Detect which cell encompasses the target text, then output its (x, y) center coordinate. 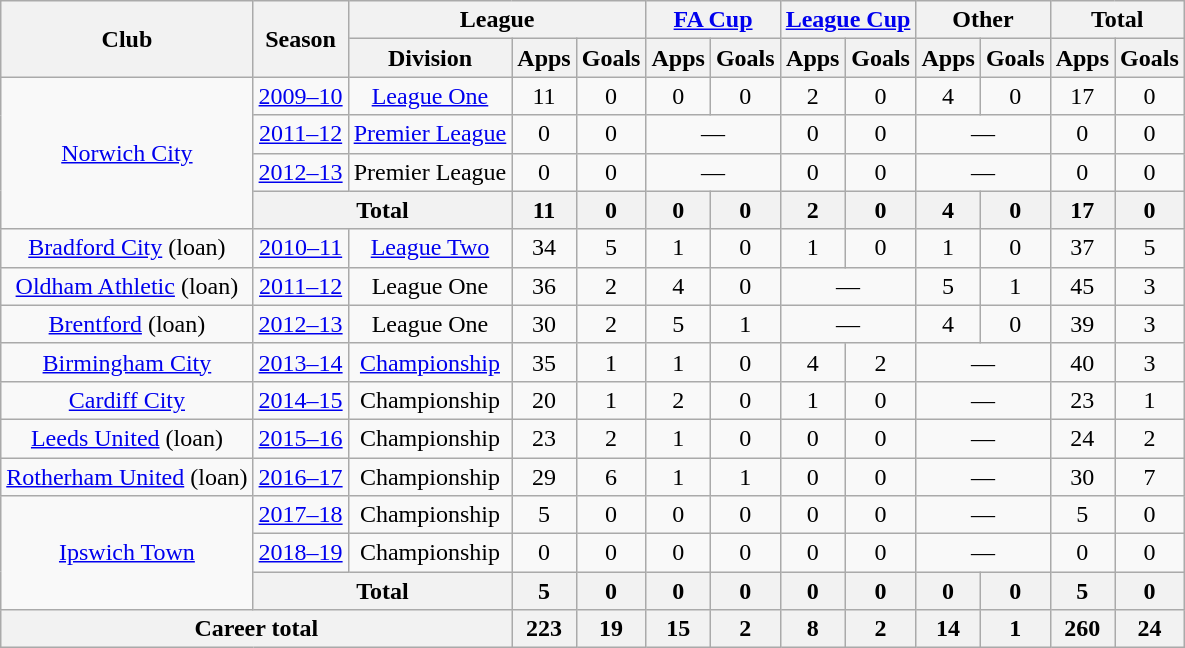
Other (983, 20)
League Cup (848, 20)
Leeds United (loan) (127, 438)
Division (430, 58)
19 (611, 629)
Rotherham United (loan) (127, 477)
40 (1082, 362)
Brentford (loan) (127, 324)
37 (1082, 248)
34 (544, 248)
2014–15 (300, 400)
35 (544, 362)
Career total (256, 629)
2015–16 (300, 438)
36 (544, 286)
2017–18 (300, 515)
2009–10 (300, 96)
20 (544, 400)
223 (544, 629)
7 (1150, 477)
45 (1082, 286)
League (497, 20)
Oldham Athletic (loan) (127, 286)
Season (300, 39)
2018–19 (300, 553)
Ipswich Town (127, 553)
League Two (430, 248)
6 (611, 477)
2010–11 (300, 248)
Bradford City (loan) (127, 248)
14 (948, 629)
260 (1082, 629)
8 (812, 629)
Norwich City (127, 153)
FA Cup (713, 20)
Cardiff City (127, 400)
15 (678, 629)
2013–14 (300, 362)
Birmingham City (127, 362)
39 (1082, 324)
2016–17 (300, 477)
Club (127, 39)
29 (544, 477)
